Extract the (x, y) coordinate from the center of the cell holding the provided text.  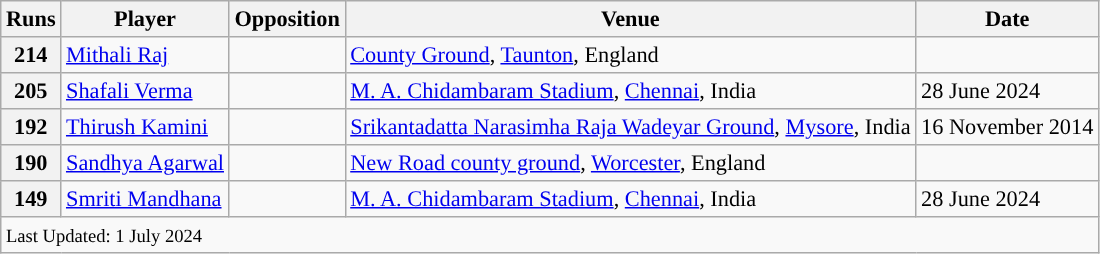
Mithali Raj (145, 55)
16 November 2014 (1008, 126)
192 (31, 126)
190 (31, 162)
Srikantadatta Narasimha Raja Wadeyar Ground, Mysore, India (630, 126)
Shafali Verma (145, 90)
Player (145, 19)
214 (31, 55)
New Road county ground, Worcester, England (630, 162)
Thirush Kamini (145, 126)
County Ground, Taunton, England (630, 55)
205 (31, 90)
Smriti Mandhana (145, 198)
Opposition (287, 19)
Date (1008, 19)
149 (31, 198)
Runs (31, 19)
Venue (630, 19)
Sandhya Agarwal (145, 162)
Last Updated: 1 July 2024 (550, 234)
